Output the (x, y) coordinate of the center of the cell containing the given text.  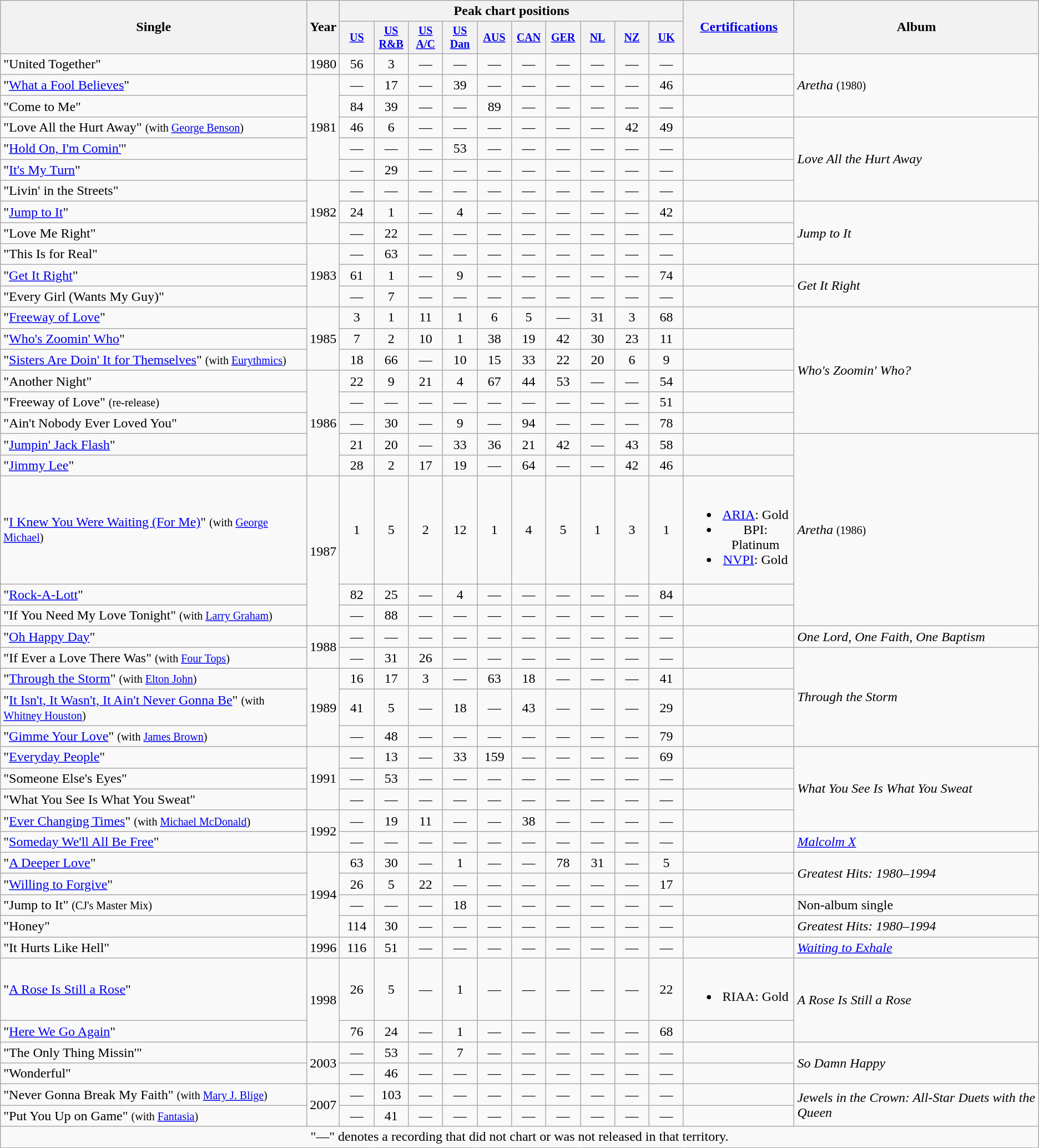
A Rose Is Still a Rose (916, 1000)
"Hold On, I'm Comin'" (154, 149)
AUS (495, 38)
1996 (323, 948)
"Jimmy Lee" (154, 465)
114 (357, 927)
"Ain't Nobody Ever Loved You" (154, 423)
2007 (323, 1105)
Aretha (1980) (916, 85)
1998 (323, 1000)
1982 (323, 212)
"I Knew You Were Waiting (For Me)" (with George Michael) (154, 530)
Jewels in the Crown: All-Star Duets with the Queen (916, 1105)
89 (495, 106)
1980 (323, 64)
1987 (323, 551)
So Damn Happy (916, 1063)
12 (460, 530)
49 (666, 127)
"Someone Else's Eyes" (154, 778)
GER (563, 38)
"If You Need My Love Tonight" (with Larry Graham) (154, 616)
1981 (323, 127)
76 (357, 1031)
1986 (323, 423)
"United Together" (154, 64)
"A Rose Is Still a Rose" (154, 989)
1992 (323, 831)
16 (357, 679)
Aretha (1986) (916, 530)
56 (357, 64)
"Jump to It" (154, 212)
Album (916, 27)
"Sisters Are Doin' It for Themselves" (with Eurythmics) (154, 360)
Who's Zoomin' Who? (916, 370)
1991 (323, 778)
"Here We Go Again" (154, 1031)
"—" denotes a recording that did not chart or was not released in that territory. (519, 1137)
Peak chart positions (512, 11)
66 (391, 360)
36 (495, 444)
1983 (323, 275)
"Livin' in the Streets" (154, 191)
94 (529, 423)
82 (357, 595)
"A Deeper Love" (154, 863)
13 (391, 757)
1988 (323, 647)
"Wonderful" (154, 1074)
74 (666, 275)
79 (666, 736)
"Freeway of Love" (re-release) (154, 402)
RIAA: Gold (738, 989)
1994 (323, 894)
"Gimme Your Love" (with James Brown) (154, 736)
"Willing to Forgive" (154, 884)
USA/C (426, 38)
"Jumpin' Jack Flash" (154, 444)
"Come to Me" (154, 106)
"Freeway of Love" (154, 318)
64 (529, 465)
"Who's Zoomin' Who" (154, 339)
"Every Girl (Wants My Guy)" (154, 296)
"Someday We'll All Be Free" (154, 842)
NL (598, 38)
"It Isn't, It Wasn't, It Ain't Never Gonna Be" (with Whitney Houston) (154, 707)
USDan (460, 38)
Non-album single (916, 905)
"If Ever a Love There Was" (with Four Tops) (154, 658)
88 (391, 616)
116 (357, 948)
159 (495, 757)
"Ever Changing Times" (with Michael McDonald) (154, 820)
"Honey" (154, 927)
Waiting to Exhale (916, 948)
"Rock-A-Lott" (154, 595)
"Everyday People" (154, 757)
Love All the Hurt Away (916, 159)
One Lord, One Faith, One Baptism (916, 637)
"Love Me Right" (154, 233)
UK (666, 38)
Through the Storm (916, 697)
15 (495, 360)
61 (357, 275)
USR&B (391, 38)
NZ (632, 38)
Get It Right (916, 286)
67 (495, 381)
"It Hurts Like Hell" (154, 948)
Jump to It (916, 233)
"What a Fool Believes" (154, 85)
1989 (323, 707)
"Never Gonna Break My Faith" (with Mary J. Blige) (154, 1095)
54 (666, 381)
Malcolm X (916, 842)
"Get It Right" (154, 275)
"Love All the Hurt Away" (with George Benson) (154, 127)
"Through the Storm" (with Elton John) (154, 679)
CAN (529, 38)
"Put You Up on Game" (with Fantasia) (154, 1116)
Certifications (738, 27)
"The Only Thing Missin'" (154, 1053)
"Another Night" (154, 381)
103 (391, 1095)
25 (391, 595)
"What You See Is What You Sweat" (154, 799)
"It's My Turn" (154, 170)
23 (632, 339)
US (357, 38)
Year (323, 27)
What You See Is What You Sweat (916, 789)
69 (666, 757)
"Jump to It" (CJ's Master Mix) (154, 905)
48 (391, 736)
Single (154, 27)
44 (529, 381)
2003 (323, 1063)
"This Is for Real" (154, 254)
"Oh Happy Day" (154, 637)
1985 (323, 339)
ARIA: GoldBPI: PlatinumNVPI: Gold (738, 530)
58 (666, 444)
28 (357, 465)
